Search for the cell housing the specified text and yield its (x, y) center coordinate. 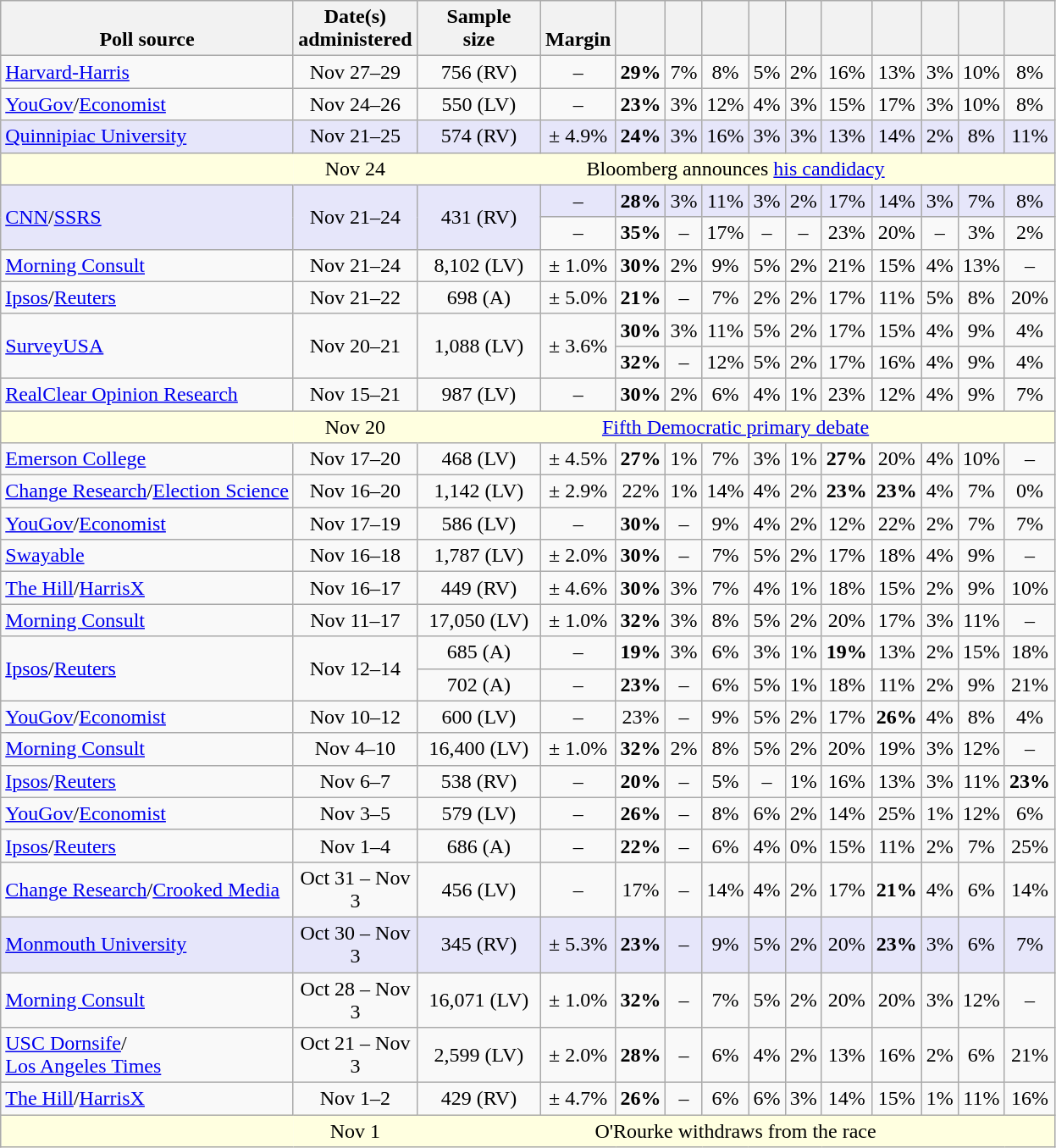
Nov 21–25 (355, 136)
449 (RV) (478, 588)
Nov 15–21 (355, 394)
Oct 30 – Nov 3 (355, 944)
± 5.3% (578, 944)
Nov 20 (355, 426)
Oct 28 – Nov 3 (355, 1000)
Margin (578, 29)
Samplesize (478, 29)
O'Rourke withdraws from the race (735, 1131)
2,599 (LV) (478, 1056)
24% (640, 136)
468 (LV) (478, 459)
Nov 24 (355, 169)
± 5.0% (578, 297)
Fifth Democratic primary debate (735, 426)
1,142 (LV) (478, 491)
574 (RV) (478, 136)
538 (RV) (478, 781)
Nov 12–14 (355, 668)
Nov 1 (355, 1131)
35% (640, 233)
345 (RV) (478, 944)
Poll source (147, 29)
Oct 21 – Nov 3 (355, 1056)
Nov 3–5 (355, 813)
Nov 16–17 (355, 588)
685 (A) (478, 652)
Quinnipiac University (147, 136)
29% (640, 72)
Nov 17–19 (355, 524)
Nov 10–12 (355, 717)
456 (LV) (478, 890)
8,102 (LV) (478, 265)
Bloomberg announces his candidacy (735, 169)
CNN/SSRS (147, 217)
± 3.6% (578, 346)
Nov 6–7 (355, 781)
Swayable (147, 556)
Nov 1–2 (355, 1099)
698 (A) (478, 297)
16,071 (LV) (478, 1000)
756 (RV) (478, 72)
± 4.6% (578, 588)
579 (LV) (478, 813)
Nov 16–18 (355, 556)
1,088 (LV) (478, 346)
586 (LV) (478, 524)
16,400 (LV) (478, 749)
Nov 17–20 (355, 459)
Harvard-Harris (147, 72)
Nov 24–26 (355, 104)
17,050 (LV) (478, 620)
Nov 20–21 (355, 346)
± 4.9% (578, 136)
RealClear Opinion Research (147, 394)
Change Research/Election Science (147, 491)
Emerson College (147, 459)
Nov 16–20 (355, 491)
Change Research/Crooked Media (147, 890)
SurveyUSA (147, 346)
± 4.7% (578, 1099)
Nov 4–10 (355, 749)
Monmouth University (147, 944)
429 (RV) (478, 1099)
Nov 1–4 (355, 846)
± 4.5% (578, 459)
± 2.9% (578, 491)
Oct 31 – Nov 3 (355, 890)
Nov 11–17 (355, 620)
702 (A) (478, 685)
Nov 21–22 (355, 297)
Date(s)administered (355, 29)
431 (RV) (478, 217)
Nov 27–29 (355, 72)
686 (A) (478, 846)
1,787 (LV) (478, 556)
600 (LV) (478, 717)
USC Dornsife/Los Angeles Times (147, 1056)
987 (LV) (478, 394)
550 (LV) (478, 104)
